Identify which cell holds the provided text, then report its [X, Y] central coordinate. 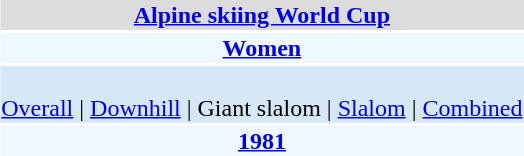
1981 [262, 141]
Alpine skiing World Cup [262, 15]
Women [262, 48]
Overall | Downhill | Giant slalom | Slalom | Combined [262, 94]
